Find where the given text appears and provide that cell's center as [X, Y] coordinate. 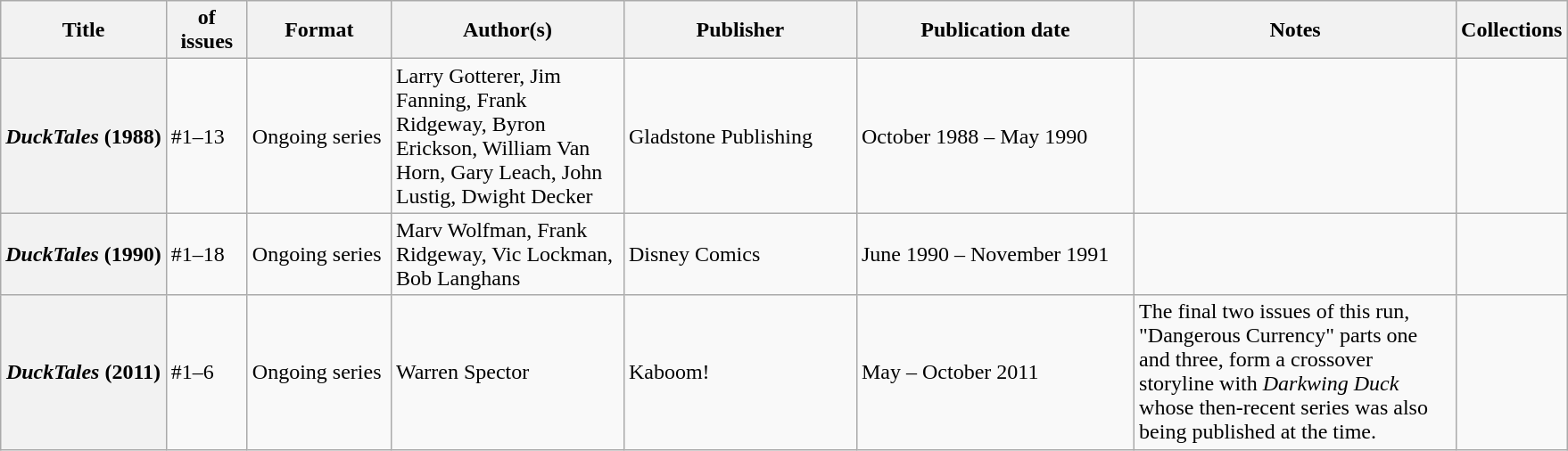
June 1990 – November 1991 [995, 254]
Warren Spector [507, 373]
DuckTales (1988) [84, 135]
Author(s) [507, 30]
Notes [1295, 30]
#1–18 [207, 254]
Title [84, 30]
Publication date [995, 30]
Gladstone Publishing [740, 135]
Collections [1512, 30]
Marv Wolfman, Frank Ridgeway, Vic Lockman, Bob Langhans [507, 254]
of issues [207, 30]
#1–6 [207, 373]
May – October 2011 [995, 373]
#1–13 [207, 135]
October 1988 – May 1990 [995, 135]
Kaboom! [740, 373]
Disney Comics [740, 254]
Larry Gotterer, Jim Fanning, Frank Ridgeway, Byron Erickson, William Van Horn, Gary Leach, John Lustig, Dwight Decker [507, 135]
Format [319, 30]
DuckTales (2011) [84, 373]
Publisher [740, 30]
DuckTales (1990) [84, 254]
